Determine the (x, y) coordinate at the center of the cell enclosing the given text.  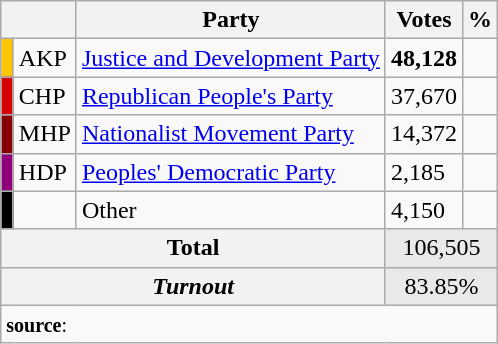
48,128 (424, 58)
14,372 (424, 134)
AKP (44, 58)
83.85% (441, 286)
HDP (44, 172)
Republican People's Party (230, 96)
Nationalist Movement Party (230, 134)
CHP (44, 96)
106,505 (441, 248)
Votes (424, 20)
Total (194, 248)
% (480, 20)
source: (250, 324)
Turnout (194, 286)
Party (230, 20)
2,185 (424, 172)
MHP (44, 134)
Justice and Development Party (230, 58)
37,670 (424, 96)
4,150 (424, 210)
Peoples' Democratic Party (230, 172)
Other (230, 210)
